For the text-containing cell, return its midpoint in (x, y) coordinate format. 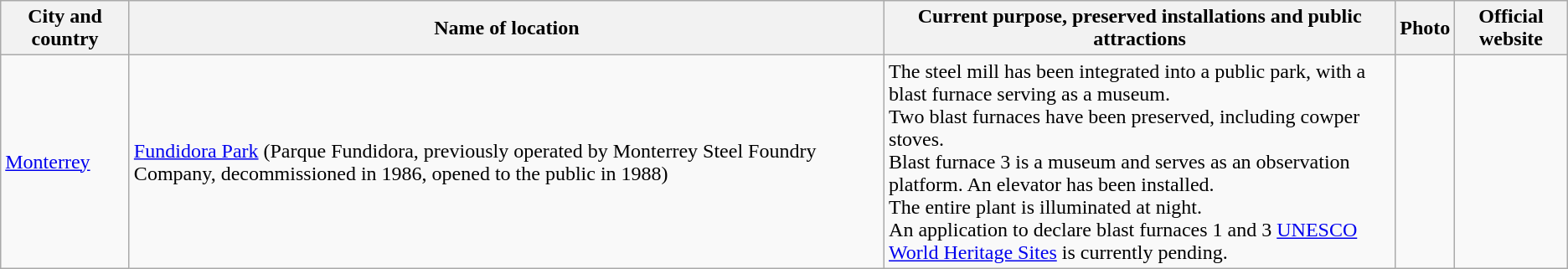
City and country (65, 28)
Current purpose, preserved installations and public attractions (1140, 28)
Fundidora Park (Parque Fundidora, previously operated by Monterrey Steel Foundry Company, decommissioned in 1986, opened to the public in 1988) (506, 162)
Monterrey (65, 162)
Official website (1511, 28)
Photo (1426, 28)
Name of location (506, 28)
